Identify which cell holds the provided text, then report its [X, Y] central coordinate. 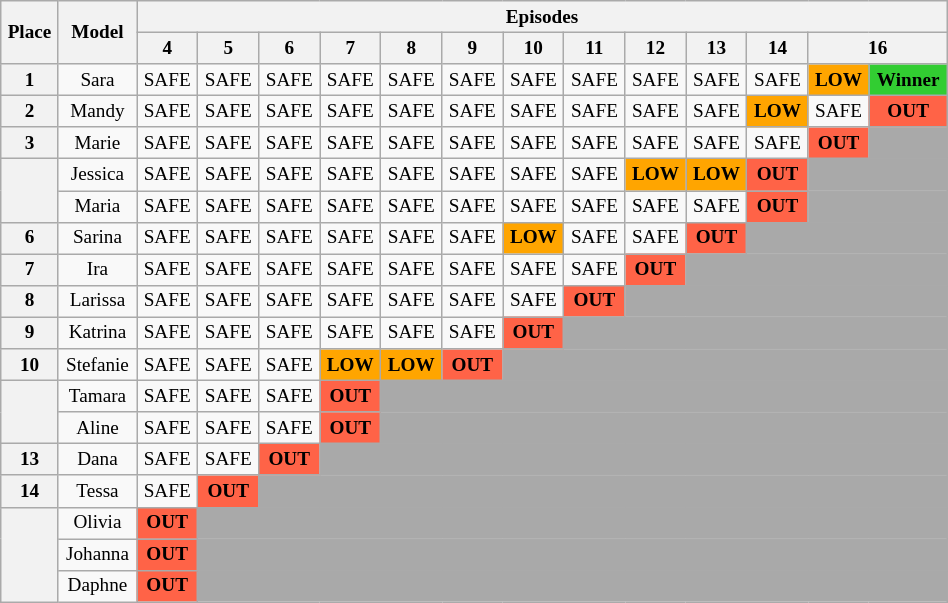
2 [30, 111]
Ira [97, 270]
Tamara [97, 396]
Tessa [97, 491]
Larissa [97, 301]
Stefanie [97, 365]
11 [594, 48]
4 [168, 48]
Model [97, 32]
16 [878, 48]
Mandy [97, 111]
Marie [97, 143]
3 [30, 143]
Aline [97, 428]
1 [30, 80]
Sarina [97, 238]
12 [656, 48]
Jessica [97, 175]
5 [228, 48]
Episodes [542, 17]
Sara [97, 80]
Maria [97, 206]
Dana [97, 460]
Place [30, 32]
Olivia [97, 523]
Winner [908, 80]
Johanna [97, 554]
Daphne [97, 586]
Katrina [97, 333]
